Detect which cell encompasses the target text, then output its [x, y] center coordinate. 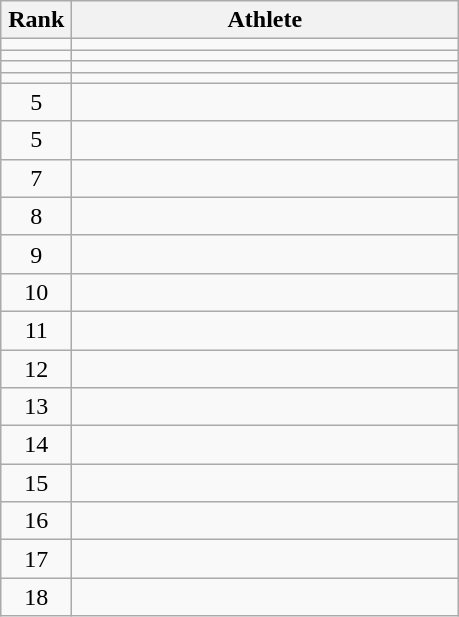
14 [36, 445]
18 [36, 597]
13 [36, 407]
10 [36, 292]
Rank [36, 20]
Athlete [265, 20]
8 [36, 216]
7 [36, 178]
15 [36, 483]
16 [36, 521]
9 [36, 254]
11 [36, 330]
17 [36, 559]
12 [36, 369]
